From the cell containing the given text, extract its center point as (x, y) coordinate. 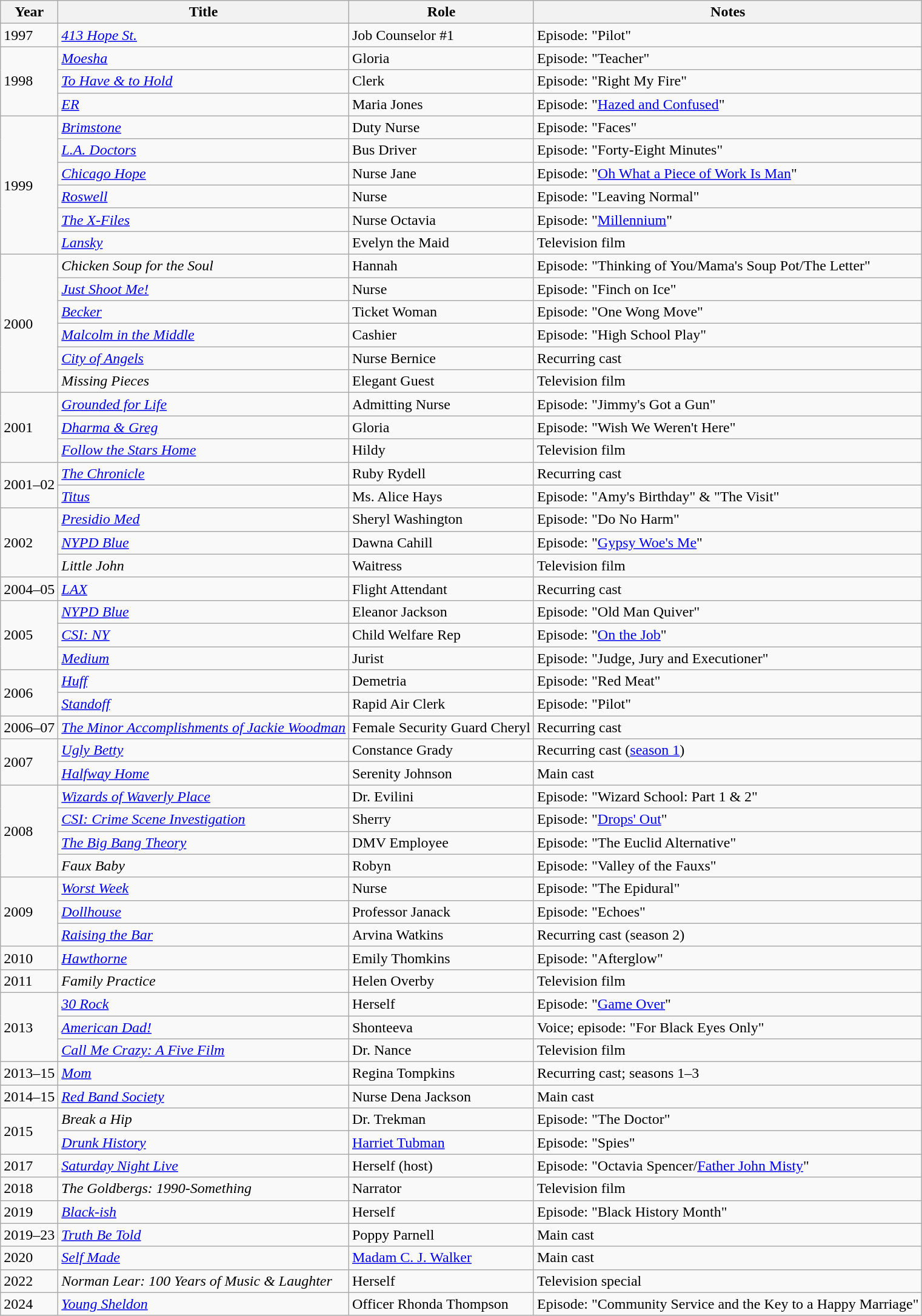
Ms. Alice Hays (441, 496)
Episode: "Octavia Spencer/Father John Misty" (727, 1166)
413 Hope St. (204, 35)
2017 (29, 1166)
Serenity Johnson (441, 773)
1998 (29, 81)
Episode: "Old Man Quiver" (727, 612)
Moesha (204, 58)
Dollhouse (204, 912)
Voice; episode: "For Black Eyes Only" (727, 1027)
Demetria (441, 681)
Cashier (441, 335)
Regina Tompkins (441, 1074)
Black-ish (204, 1212)
Worst Week (204, 889)
The Goldbergs: 1990-Something (204, 1189)
Episode: "Valley of the Fauxs" (727, 866)
2000 (29, 323)
2019 (29, 1212)
2015 (29, 1131)
Episode: "The Euclid Alternative" (727, 843)
Truth Be Told (204, 1235)
Hawthorne (204, 958)
Dawna Cahill (441, 543)
Episode: "Black History Month" (727, 1212)
2022 (29, 1281)
Family Practice (204, 981)
Job Counselor #1 (441, 35)
2002 (29, 543)
Norman Lear: 100 Years of Music & Laughter (204, 1281)
1997 (29, 35)
Drunk History (204, 1143)
Nurse Dena Jackson (441, 1097)
2019–23 (29, 1235)
2018 (29, 1189)
Recurring cast; seasons 1–3 (727, 1074)
Hannah (441, 266)
Episode: "Echoes" (727, 912)
Episode: "Jimmy's Got a Gun" (727, 404)
Just Shoot Me! (204, 289)
Rapid Air Clerk (441, 704)
Little John (204, 566)
Episode: "Hazed and Confused" (727, 104)
Helen Overby (441, 981)
Episode: "Right My Fire" (727, 81)
Ticket Woman (441, 312)
Episode: "Thinking of You/Mama's Soup Pot/The Letter" (727, 266)
Grounded for Life (204, 404)
Ruby Rydell (441, 473)
Dr. Evilini (441, 797)
Arvina Watkins (441, 935)
Break a Hip (204, 1120)
Call Me Crazy: A Five Film (204, 1050)
Nurse Bernice (441, 358)
2011 (29, 981)
Saturday Night Live (204, 1166)
Raising the Bar (204, 935)
Episode: "The Epidural" (727, 889)
American Dad! (204, 1027)
2013 (29, 1027)
Episode: "Game Over" (727, 1004)
Episode: "Oh What a Piece of Work Is Man" (727, 173)
Lansky (204, 242)
DMV Employee (441, 843)
Bus Driver (441, 150)
Episode: "Faces" (727, 127)
The Chronicle (204, 473)
The Big Bang Theory (204, 843)
Sheryl Washington (441, 519)
Young Sheldon (204, 1304)
Admitting Nurse (441, 404)
2001–02 (29, 485)
Episode: "Judge, Jury and Executioner" (727, 658)
Chicken Soup for the Soul (204, 266)
Flight Attendant (441, 589)
Chicago Hope (204, 173)
Notes (727, 12)
Episode: "Forty-Eight Minutes" (727, 150)
Nurse Octavia (441, 219)
Halfway Home (204, 773)
Maria Jones (441, 104)
2024 (29, 1304)
Dr. Trekman (441, 1120)
Child Welfare Rep (441, 635)
Robyn (441, 866)
Huff (204, 681)
Episode: "On the Job" (727, 635)
Brimstone (204, 127)
CSI: NY (204, 635)
Episode: "Finch on Ice" (727, 289)
Poppy Parnell (441, 1235)
L.A. Doctors (204, 150)
Herself (host) (441, 1166)
2006–07 (29, 727)
Recurring cast (season 1) (727, 750)
Red Band Society (204, 1097)
ER (204, 104)
Follow the Stars Home (204, 450)
Medium (204, 658)
Faux Baby (204, 866)
Emily Thomkins (441, 958)
2010 (29, 958)
Becker (204, 312)
Episode: "Amy's Birthday" & "The Visit" (727, 496)
1999 (29, 185)
Female Security Guard Cheryl (441, 727)
Title (204, 12)
Episode: "Millennium" (727, 219)
Recurring cast (season 2) (727, 935)
Duty Nurse (441, 127)
Episode: "The Doctor" (727, 1120)
Episode: "Wish We Weren't Here" (727, 427)
2001 (29, 427)
Shonteeva (441, 1027)
Evelyn the Maid (441, 242)
Elegant Guest (441, 381)
Self Made (204, 1258)
Madam C. J. Walker (441, 1258)
2005 (29, 635)
Episode: "Leaving Normal" (727, 196)
Standoff (204, 704)
Hildy (441, 450)
Mom (204, 1074)
2013–15 (29, 1074)
Harriet Tubman (441, 1143)
Malcolm in the Middle (204, 335)
Titus (204, 496)
Episode: "High School Play" (727, 335)
2020 (29, 1258)
Episode: "Wizard School: Part 1 & 2" (727, 797)
Ugly Betty (204, 750)
Episode: "Teacher" (727, 58)
The X-Files (204, 219)
Waitress (441, 566)
2009 (29, 912)
Role (441, 12)
2008 (29, 831)
Nurse Jane (441, 173)
Jurist (441, 658)
Year (29, 12)
CSI: Crime Scene Investigation (204, 820)
Clerk (441, 81)
30 Rock (204, 1004)
Constance Grady (441, 750)
Episode: "Gypsy Woe's Me" (727, 543)
Roswell (204, 196)
2006 (29, 693)
Dharma & Greg (204, 427)
Episode: "Community Service and the Key to a Happy Marriage" (727, 1304)
2007 (29, 762)
Presidio Med (204, 519)
The Minor Accomplishments of Jackie Woodman (204, 727)
2014–15 (29, 1097)
To Have & to Hold (204, 81)
Professor Janack (441, 912)
Wizards of Waverly Place (204, 797)
City of Angels (204, 358)
2004–05 (29, 589)
Episode: "One Wong Move" (727, 312)
Eleanor Jackson (441, 612)
Episode: "Do No Harm" (727, 519)
Episode: "Afterglow" (727, 958)
Officer Rhonda Thompson (441, 1304)
Television special (727, 1281)
Sherry (441, 820)
Missing Pieces (204, 381)
Narrator (441, 1189)
Episode: "Drops' Out" (727, 820)
Episode: "Red Meat" (727, 681)
Dr. Nance (441, 1050)
Episode: "Spies" (727, 1143)
LAX (204, 589)
